Provide the [x, y] coordinate of the cell's center where the given text is located.  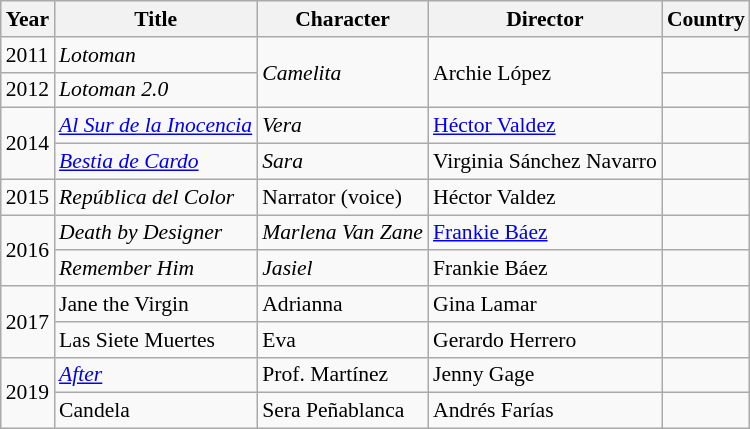
Narrator (voice) [342, 197]
Andrés Farías [545, 411]
Bestia de Cardo [156, 162]
Death by Designer [156, 233]
Gerardo Herrero [545, 340]
2017 [28, 322]
Remember Him [156, 269]
Country [706, 19]
Prof. Martínez [342, 375]
Lotoman 2.0 [156, 90]
Character [342, 19]
2011 [28, 55]
2014 [28, 144]
Director [545, 19]
Jenny Gage [545, 375]
Jane the Virgin [156, 304]
Gina Lamar [545, 304]
Archie López [545, 72]
Title [156, 19]
Las Siete Muertes [156, 340]
Lotoman [156, 55]
República del Color [156, 197]
Sara [342, 162]
Adrianna [342, 304]
Eva [342, 340]
Candela [156, 411]
After [156, 375]
2016 [28, 250]
Virginia Sánchez Navarro [545, 162]
Camelita [342, 72]
Vera [342, 126]
Jasiel [342, 269]
2012 [28, 90]
Sera Peñablanca [342, 411]
2019 [28, 392]
Al Sur de la Inocencia [156, 126]
Year [28, 19]
Marlena Van Zane [342, 233]
2015 [28, 197]
